Return the [X, Y] coordinate for the center point of the cell that contains the specified text.  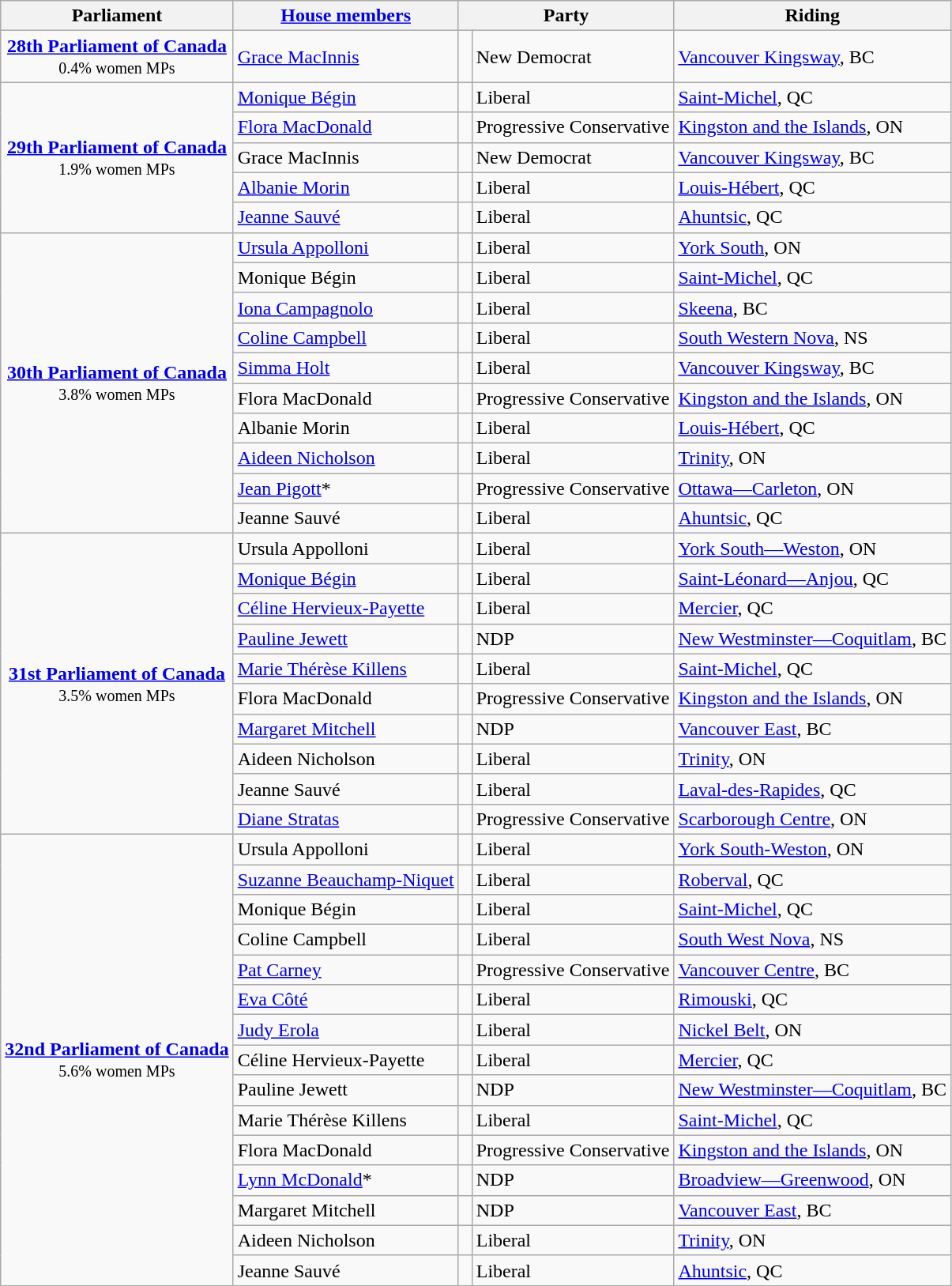
Eva Côté [346, 1000]
York South—Weston, ON [812, 549]
31st Parliament of Canada3.5% women MPs [117, 684]
Suzanne Beauchamp-Niquet [346, 880]
Pat Carney [346, 970]
Rimouski, QC [812, 1000]
York South-Weston, ON [812, 849]
Iona Campagnolo [346, 307]
Broadview—Greenwood, ON [812, 1180]
Jean Pigott* [346, 488]
Diane Stratas [346, 819]
30th Parliament of Canada3.8% women MPs [117, 383]
Judy Erola [346, 1030]
Lynn McDonald* [346, 1180]
Simma Holt [346, 368]
Scarborough Centre, ON [812, 819]
Vancouver Centre, BC [812, 970]
Riding [812, 16]
32nd Parliament of Canada5.6% women MPs [117, 1059]
Saint-Léonard—Anjou, QC [812, 579]
Laval-des-Rapides, QC [812, 789]
South Western Nova, NS [812, 338]
House members [346, 16]
Skeena, BC [812, 307]
York South, ON [812, 247]
Parliament [117, 16]
Nickel Belt, ON [812, 1030]
South West Nova, NS [812, 940]
Roberval, QC [812, 880]
Party [566, 16]
28th Parliament of Canada0.4% women MPs [117, 57]
Ottawa—Carleton, ON [812, 488]
29th Parliament of Canada1.9% women MPs [117, 157]
